Pinpoint the cell where the given text exists, returning its [X, Y] midpoint coordinate. 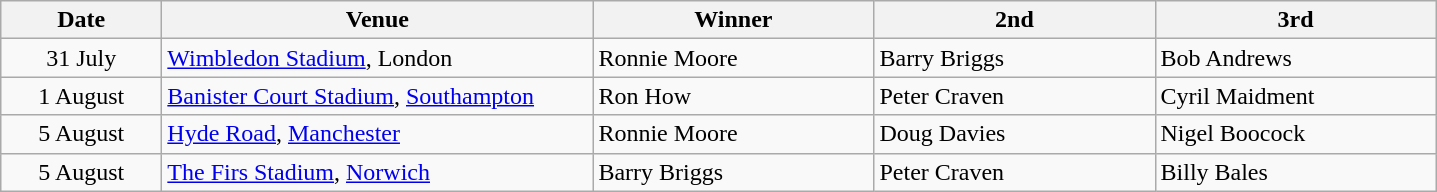
Ron How [734, 96]
3rd [1296, 20]
Doug Davies [1014, 134]
Billy Bales [1296, 172]
Cyril Maidment [1296, 96]
Winner [734, 20]
Venue [378, 20]
The Firs Stadium, Norwich [378, 172]
Wimbledon Stadium, London [378, 58]
1 August [82, 96]
2nd [1014, 20]
31 July [82, 58]
Nigel Boocock [1296, 134]
Bob Andrews [1296, 58]
Hyde Road, Manchester [378, 134]
Banister Court Stadium, Southampton [378, 96]
Date [82, 20]
